Extract the [x, y] coordinate from the center of the cell holding the provided text.  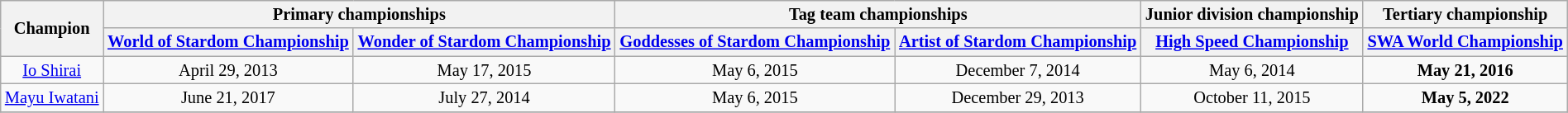
May 6, 2014 [1252, 70]
Tag team championships [878, 14]
July 27, 2014 [485, 97]
World of Stardom Championship [228, 42]
April 29, 2013 [228, 70]
May 21, 2016 [1465, 70]
June 21, 2017 [228, 97]
May 17, 2015 [485, 70]
Champion [52, 28]
December 7, 2014 [1018, 70]
May 5, 2022 [1465, 97]
Wonder of Stardom Championship [485, 42]
October 11, 2015 [1252, 97]
Goddesses of Stardom Championship [755, 42]
Junior division championship [1252, 14]
December 29, 2013 [1018, 97]
Primary championships [359, 14]
Mayu Iwatani [52, 97]
Artist of Stardom Championship [1018, 42]
SWA World Championship [1465, 42]
Tertiary championship [1465, 14]
Io Shirai [52, 70]
High Speed Championship [1252, 42]
